Return the (x, y) coordinate for the center point of the cell that contains the specified text.  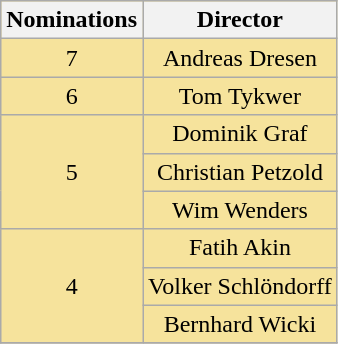
Wim Wenders (240, 210)
Director (240, 20)
Fatih Akin (240, 248)
Andreas Dresen (240, 58)
6 (72, 96)
4 (72, 286)
Dominik Graf (240, 134)
5 (72, 172)
7 (72, 58)
Tom Tykwer (240, 96)
Bernhard Wicki (240, 324)
Volker Schlöndorff (240, 286)
Nominations (72, 20)
Christian Petzold (240, 172)
